Provide the [x, y] coordinate of the cell's center where the given text is located.  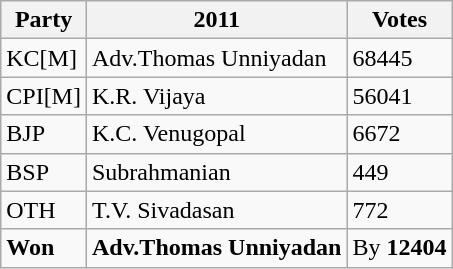
CPI[M] [44, 96]
68445 [400, 58]
KC[M] [44, 58]
BJP [44, 134]
K.C. Venugopal [216, 134]
449 [400, 172]
By 12404 [400, 248]
OTH [44, 210]
Won [44, 248]
BSP [44, 172]
Votes [400, 20]
772 [400, 210]
6672 [400, 134]
K.R. Vijaya [216, 96]
2011 [216, 20]
Subrahmanian [216, 172]
T.V. Sivadasan [216, 210]
56041 [400, 96]
Party [44, 20]
